Pinpoint the cell where the given text exists, returning its (X, Y) midpoint coordinate. 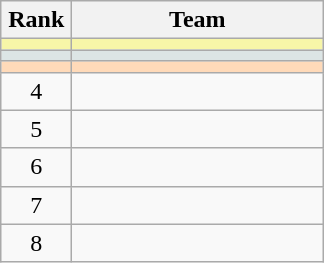
5 (36, 129)
8 (36, 243)
6 (36, 167)
7 (36, 205)
4 (36, 91)
Rank (36, 20)
Team (198, 20)
